Pinpoint the cell where the given text exists, returning its (x, y) midpoint coordinate. 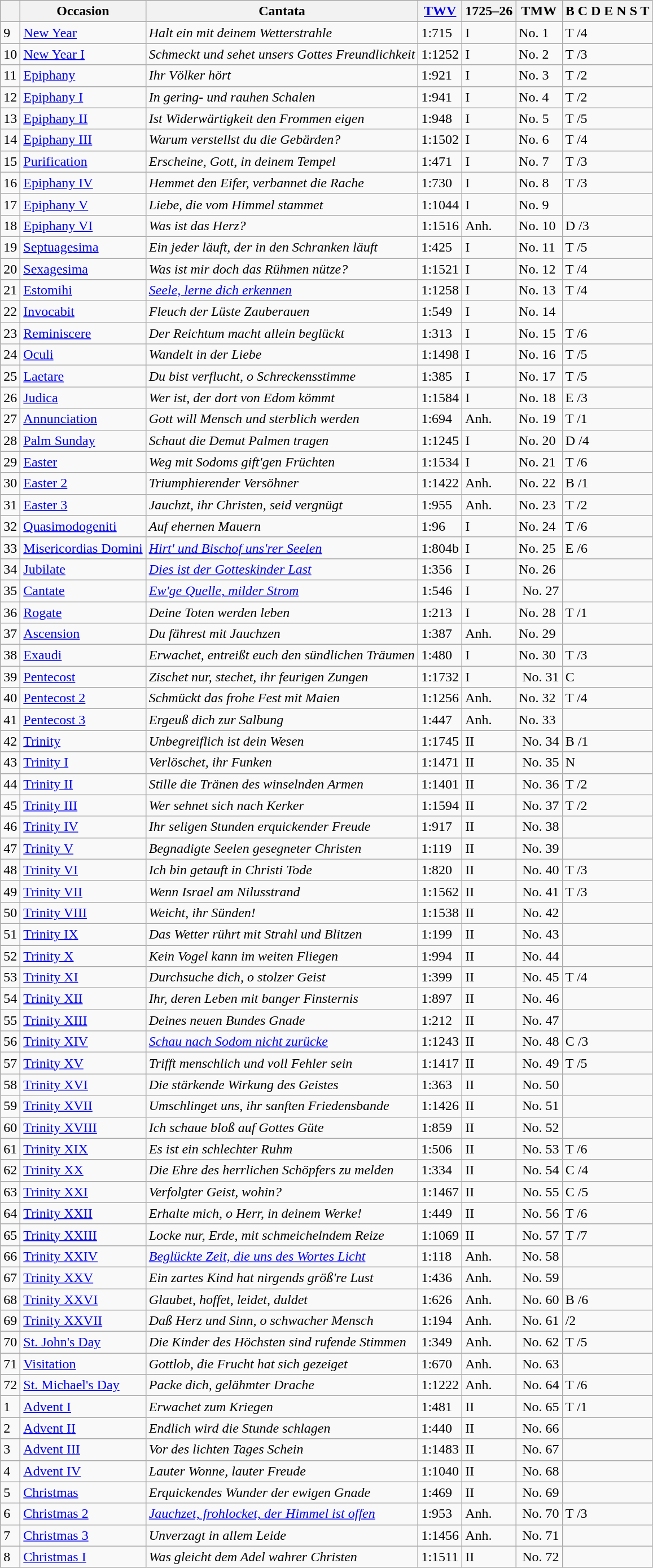
Locke nur, Erde, mit schmeichelndem Reize (282, 1235)
/2 (607, 1321)
No. 45 (539, 977)
Trinity XII (83, 999)
Reminiscere (83, 333)
Du bist verflucht, o Schreckensstimme (282, 376)
Epiphany I (83, 97)
No. 50 (539, 1085)
1:1044 (440, 204)
No. 6 (539, 140)
No. 25 (539, 548)
10 (10, 54)
Weg mit Sodoms gift'gen Früchten (282, 462)
Epiphany V (83, 204)
Auf ehernen Mauern (282, 526)
New Year (83, 33)
Occasion (83, 11)
Gott will Mensch und sterblich werden (282, 419)
1:1467 (440, 1192)
No. 60 (539, 1299)
32 (10, 526)
Easter 2 (83, 483)
1:1502 (440, 140)
St. Michael's Day (83, 1385)
Oculi (83, 355)
1:917 (440, 827)
No. 8 (539, 183)
Halt ein mit deinem Wetterstrahle (282, 33)
1:1426 (440, 1106)
8 (10, 1557)
Hemmet den Eifer, verbannet die Rache (282, 183)
Endlich wird die Stunde schlagen (282, 1428)
69 (10, 1321)
Stille die Tränen des winselnden Armen (282, 784)
Invocabit (83, 312)
No. 36 (539, 784)
Zischet nur, stechet, ihr feurigen Zungen (282, 677)
1:469 (440, 1492)
Ew'ge Quelle, milder Strom (282, 591)
Trinity XV (83, 1063)
28 (10, 441)
23 (10, 333)
1:897 (440, 999)
59 (10, 1106)
No. 56 (539, 1213)
No. 31 (539, 677)
42 (10, 741)
1:1069 (440, 1235)
Trinity XXV (83, 1278)
Easter 3 (83, 505)
Was gleicht dem Adel wahrer Christen (282, 1557)
18 (10, 226)
No. 62 (539, 1342)
1 (10, 1407)
No. 21 (539, 462)
Ihr seligen Stunden erquickender Freude (282, 827)
1:212 (440, 1020)
1:694 (440, 419)
No. 68 (539, 1471)
34 (10, 569)
No. 43 (539, 934)
6 (10, 1514)
In gering- und rauhen Schalen (282, 97)
Der Reichtum macht allein beglückt (282, 333)
1:626 (440, 1299)
No. 23 (539, 505)
B /6 (607, 1299)
Cantata (282, 11)
1:1732 (440, 677)
Trinity IX (83, 934)
1:1040 (440, 1471)
Trinity XIX (83, 1149)
1:1422 (440, 483)
No. 64 (539, 1385)
Lauter Wonne, lauter Freude (282, 1471)
1:1511 (440, 1557)
51 (10, 934)
No. 17 (539, 376)
Wenn Israel am Nilusstrand (282, 891)
1:1245 (440, 441)
No. 14 (539, 312)
1:313 (440, 333)
Rogate (83, 612)
No. 42 (539, 913)
1:425 (440, 247)
27 (10, 419)
9 (10, 33)
1:399 (440, 977)
67 (10, 1278)
Umschlinget uns, ihr sanften Friedensbande (282, 1106)
1:349 (440, 1342)
Wandelt in der Liebe (282, 355)
Warum verstellst du die Gebärden? (282, 140)
Beglückte Zeit, die uns des Wortes Licht (282, 1256)
7 (10, 1535)
Christmas 3 (83, 1535)
Easter (83, 462)
New Year I (83, 54)
1:546 (440, 591)
Laetare (83, 376)
Trifft menschlich und voll Fehler sein (282, 1063)
1:670 (440, 1364)
Christmas I (83, 1557)
TWV (440, 11)
D /3 (607, 226)
Annunciation (83, 419)
No. 34 (539, 741)
Verlöschet, ihr Funken (282, 763)
Pentecost (83, 677)
No. 44 (539, 956)
Sexagesima (83, 269)
No. 26 (539, 569)
Trinity VIII (83, 913)
Schmückt das frohe Fest mit Maien (282, 698)
No. 41 (539, 891)
Trinity IV (83, 827)
Advent I (83, 1407)
Christmas (83, 1492)
71 (10, 1364)
No. 27 (539, 591)
No. 35 (539, 763)
No. 59 (539, 1278)
1:436 (440, 1278)
No. 19 (539, 419)
Pentecost 3 (83, 720)
62 (10, 1170)
Jauchzt, ihr Christen, seid vergnügt (282, 505)
1:1483 (440, 1450)
No. 24 (539, 526)
1:387 (440, 634)
1:953 (440, 1514)
No. 12 (539, 269)
Erwachet zum Kriegen (282, 1407)
1:1594 (440, 805)
Trinity VII (83, 891)
Epiphany II (83, 118)
64 (10, 1213)
54 (10, 999)
1:481 (440, 1407)
26 (10, 398)
Jauchzet, frohlocket, der Himmel ist offen (282, 1514)
15 (10, 161)
68 (10, 1299)
Trinity XXVI (83, 1299)
1:1258 (440, 290)
Misericordias Domini (83, 548)
Trinity XVI (83, 1085)
3 (10, 1450)
63 (10, 1192)
Die stärkende Wirkung des Geistes (282, 1085)
1:480 (440, 655)
Pentecost 2 (83, 698)
B C D E N S T (607, 11)
Advent III (83, 1450)
1:1538 (440, 913)
Ich bin getauft in Christi Tode (282, 870)
No. 63 (539, 1364)
C /3 (607, 1042)
1:194 (440, 1321)
N (607, 763)
Schaut die Demut Palmen tragen (282, 441)
E /3 (607, 398)
4 (10, 1471)
58 (10, 1085)
1:948 (440, 118)
Gottlob, die Frucht hat sich gezeiget (282, 1364)
1:820 (440, 870)
No. 52 (539, 1127)
Erquickendes Wunder der ewigen Gnade (282, 1492)
Packe dich, gelähmter Drache (282, 1385)
72 (10, 1385)
No. 7 (539, 161)
16 (10, 183)
53 (10, 977)
55 (10, 1020)
38 (10, 655)
Trinity XVII (83, 1106)
No. 15 (539, 333)
1:941 (440, 97)
1:471 (440, 161)
No. 37 (539, 805)
Cantate (83, 591)
C /4 (607, 1170)
Trinity (83, 741)
Advent IV (83, 1471)
Es ist ein schlechter Ruhm (282, 1149)
1:1516 (440, 226)
1:1471 (440, 763)
Kein Vogel kann im weiten Fliegen (282, 956)
Trinity XXVII (83, 1321)
Epiphany III (83, 140)
Fleuch der Lüste Zauberauen (282, 312)
1:356 (440, 569)
No. 57 (539, 1235)
17 (10, 204)
1:385 (440, 376)
No. 51 (539, 1106)
2 (10, 1428)
41 (10, 720)
46 (10, 827)
No. 46 (539, 999)
Septuagesima (83, 247)
1:994 (440, 956)
No. 38 (539, 827)
Die Kinder des Höchsten sind rufende Stimmen (282, 1342)
1:96 (440, 526)
1:1498 (440, 355)
Vor des lichten Tages Schein (282, 1450)
1:1256 (440, 698)
No. 72 (539, 1557)
31 (10, 505)
44 (10, 784)
1:118 (440, 1256)
50 (10, 913)
Epiphany (83, 76)
1:859 (440, 1127)
Erwachet, entreißt euch den sündlichen Träumen (282, 655)
No. 40 (539, 870)
D /4 (607, 441)
25 (10, 376)
Exaudi (83, 655)
14 (10, 140)
Purification (83, 161)
Deines neuen Bundes Gnade (282, 1020)
Trinity XXIII (83, 1235)
No. 39 (539, 848)
12 (10, 97)
1:715 (440, 33)
1:449 (440, 1213)
No. 70 (539, 1514)
Trinity XXII (83, 1213)
No. 65 (539, 1407)
Trinity I (83, 763)
No. 10 (539, 226)
21 (10, 290)
TMW (539, 11)
Estomihi (83, 290)
30 (10, 483)
Die Ehre des herrlichen Schöpfers zu melden (282, 1170)
57 (10, 1063)
37 (10, 634)
Das Wetter rührt mit Strahl und Blitzen (282, 934)
52 (10, 956)
Triumphierender Versöhner (282, 483)
No. 3 (539, 76)
29 (10, 462)
No. 16 (539, 355)
1:363 (440, 1085)
13 (10, 118)
66 (10, 1256)
56 (10, 1042)
Schmeckt und sehet unsers Gottes Freundlichkeit (282, 54)
1:1243 (440, 1042)
Trinity XXIV (83, 1256)
No. 58 (539, 1256)
Trinity V (83, 848)
60 (10, 1127)
Trinity XXI (83, 1192)
C /5 (607, 1192)
1:1417 (440, 1063)
22 (10, 312)
No. 67 (539, 1450)
Visitation (83, 1364)
1:549 (440, 312)
Christmas 2 (83, 1514)
No. 18 (539, 398)
No. 55 (539, 1192)
5 (10, 1492)
Daß Herz und Sinn, o schwacher Mensch (282, 1321)
Wer sehnet sich nach Kerker (282, 805)
65 (10, 1235)
1:1456 (440, 1535)
Jubilate (83, 569)
Ihr Völker hört (282, 76)
Dies ist der Gotteskinder Last (282, 569)
No. 29 (539, 634)
Weicht, ihr Sünden! (282, 913)
48 (10, 870)
No. 71 (539, 1535)
1:334 (440, 1170)
No. 4 (539, 97)
No. 54 (539, 1170)
Ergeuß dich zur Salbung (282, 720)
Erscheine, Gott, in deinem Tempel (282, 161)
1:1745 (440, 741)
No. 1 (539, 33)
Du fährest mit Jauchzen (282, 634)
No. 5 (539, 118)
Ascension (83, 634)
1:119 (440, 848)
Unverzagt in allem Leide (282, 1535)
Liebe, die vom Himmel stammet (282, 204)
Deine Toten werden leben (282, 612)
19 (10, 247)
1:213 (440, 612)
Trinity III (83, 805)
No. 11 (539, 247)
1:1252 (440, 54)
No. 69 (539, 1492)
Begnadigte Seelen gesegneter Christen (282, 848)
1:804b (440, 548)
No. 30 (539, 655)
33 (10, 548)
Ist Widerwärtigkeit den Frommen eigen (282, 118)
Was ist mir doch das Rühmen nütze? (282, 269)
E /6 (607, 548)
Palm Sunday (83, 441)
No. 33 (539, 720)
1:955 (440, 505)
1:730 (440, 183)
Verfolgter Geist, wohin? (282, 1192)
1:1401 (440, 784)
1:1584 (440, 398)
No. 61 (539, 1321)
Was ist das Herz? (282, 226)
61 (10, 1149)
Trinity II (83, 784)
1:447 (440, 720)
1:199 (440, 934)
1:921 (440, 76)
45 (10, 805)
T /7 (607, 1235)
No. 32 (539, 698)
Trinity XX (83, 1170)
Ein jeder läuft, der in den Schranken läuft (282, 247)
1:1562 (440, 891)
No. 49 (539, 1063)
No. 20 (539, 441)
70 (10, 1342)
35 (10, 591)
20 (10, 269)
36 (10, 612)
24 (10, 355)
Quasimodogeniti (83, 526)
Ich schaue bloß auf Gottes Güte (282, 1127)
No. 47 (539, 1020)
No. 9 (539, 204)
No. 13 (539, 290)
Hirt' und Bischof uns'rer Seelen (282, 548)
No. 22 (539, 483)
Judica (83, 398)
Epiphany VI (83, 226)
1:1521 (440, 269)
Wer ist, der dort von Edom kömmt (282, 398)
43 (10, 763)
Epiphany IV (83, 183)
Trinity XI (83, 977)
1:506 (440, 1149)
40 (10, 698)
Trinity VI (83, 870)
39 (10, 677)
No. 28 (539, 612)
Ein zartes Kind hat nirgends größ're Lust (282, 1278)
Unbegreiflich ist dein Wesen (282, 741)
Durchsuche dich, o stolzer Geist (282, 977)
Trinity XVIII (83, 1127)
Advent II (83, 1428)
No. 53 (539, 1149)
C (607, 677)
No. 2 (539, 54)
Glaubet, hoffet, leidet, duldet (282, 1299)
49 (10, 891)
1725–26 (489, 11)
Trinity XIV (83, 1042)
Ihr, deren Leben mit banger Finsternis (282, 999)
No. 66 (539, 1428)
Trinity X (83, 956)
Seele, lerne dich erkennen (282, 290)
St. John's Day (83, 1342)
No. 48 (539, 1042)
Trinity XIII (83, 1020)
1:440 (440, 1428)
1:1222 (440, 1385)
1:1534 (440, 462)
Erhalte mich, o Herr, in deinem Werke! (282, 1213)
Schau nach Sodom nicht zurücke (282, 1042)
47 (10, 848)
11 (10, 76)
